Extract the (X, Y) coordinate from the center of the cell holding the provided text.  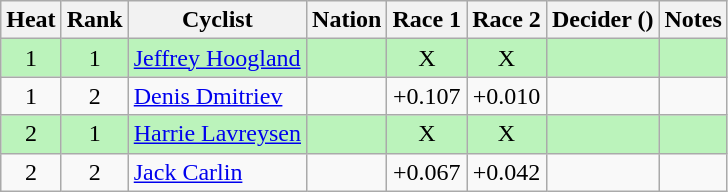
+0.107 (427, 96)
Harrie Lavreysen (217, 134)
+0.010 (507, 96)
Race 1 (427, 20)
Notes (693, 20)
Rank (94, 20)
Heat (31, 20)
Nation (347, 20)
Denis Dmitriev (217, 96)
+0.067 (427, 172)
Jack Carlin (217, 172)
Decider () (602, 20)
Cyclist (217, 20)
Race 2 (507, 20)
Jeffrey Hoogland (217, 58)
+0.042 (507, 172)
